From the cell containing the given text, extract its center point as (X, Y) coordinate. 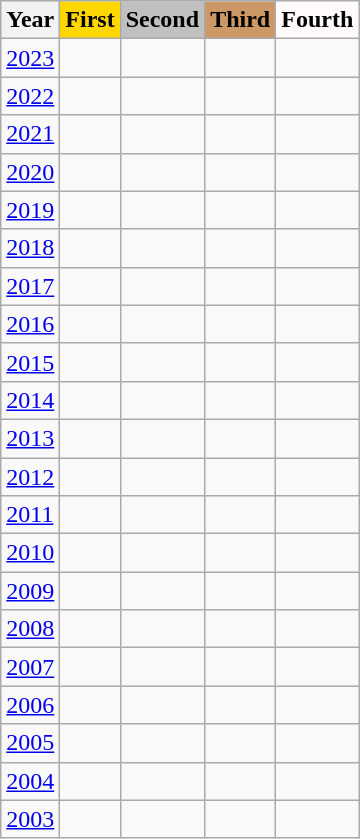
2010 (30, 553)
2006 (30, 705)
Fourth (318, 20)
2023 (30, 58)
First (90, 20)
2005 (30, 743)
2008 (30, 629)
2016 (30, 324)
Third (240, 20)
2021 (30, 134)
2013 (30, 438)
2018 (30, 248)
2022 (30, 96)
2007 (30, 667)
Year (30, 20)
Second (162, 20)
2012 (30, 477)
2019 (30, 210)
2009 (30, 591)
2020 (30, 172)
2003 (30, 819)
2015 (30, 362)
2017 (30, 286)
2011 (30, 515)
2004 (30, 781)
2014 (30, 400)
